Provide the [X, Y] coordinate of the cell's center where the given text is located.  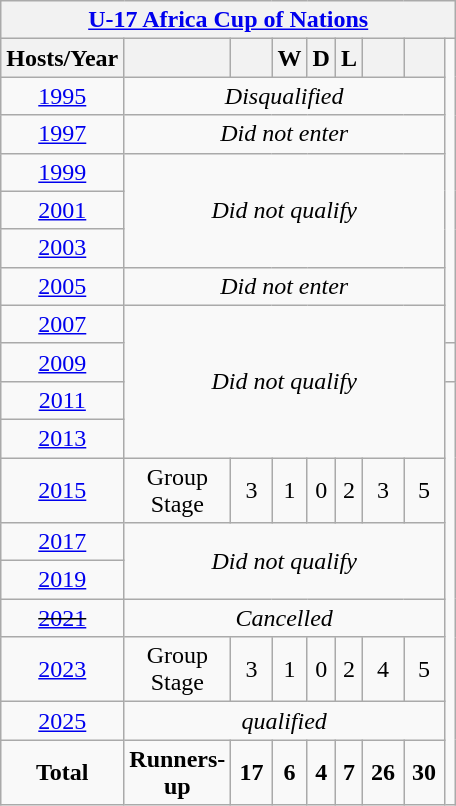
qualified [284, 721]
Disqualified [284, 96]
2015 [62, 490]
2019 [62, 580]
2005 [62, 286]
2023 [62, 670]
2025 [62, 721]
U-17 Africa Cup of Nations [228, 20]
Hosts/Year [62, 58]
7 [348, 772]
2021 [62, 618]
W [290, 58]
2001 [62, 210]
2013 [62, 438]
Cancelled [284, 618]
L [348, 58]
2017 [62, 542]
D [321, 58]
1999 [62, 172]
2003 [62, 248]
2009 [62, 362]
17 [252, 772]
26 [382, 772]
Total [62, 772]
Runners-up [178, 772]
1997 [62, 134]
6 [290, 772]
30 [424, 772]
2007 [62, 324]
1995 [62, 96]
2011 [62, 400]
